Detect which cell encompasses the target text, then output its (x, y) center coordinate. 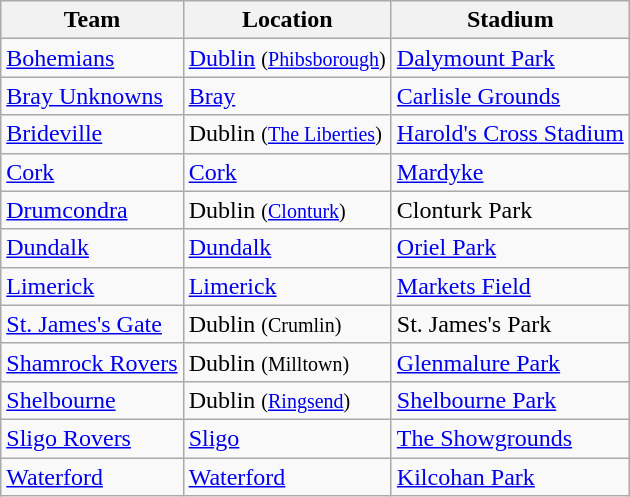
Dublin (Ringsend) (287, 400)
St. James's Park (510, 324)
Drumcondra (92, 210)
Sligo (287, 438)
The Showgrounds (510, 438)
Brideville (92, 134)
Markets Field (510, 286)
Team (92, 20)
Bohemians (92, 58)
Dalymount Park (510, 58)
Dublin (Crumlin) (287, 324)
Location (287, 20)
Shelbourne Park (510, 400)
Clonturk Park (510, 210)
Bray (287, 96)
Oriel Park (510, 248)
Mardyke (510, 172)
Dublin (Phibsborough) (287, 58)
Kilcohan Park (510, 477)
Dublin (Milltown) (287, 362)
Glenmalure Park (510, 362)
Shamrock Rovers (92, 362)
St. James's Gate (92, 324)
Sligo Rovers (92, 438)
Bray Unknowns (92, 96)
Harold's Cross Stadium (510, 134)
Shelbourne (92, 400)
Dublin (Clonturk) (287, 210)
Dublin (The Liberties) (287, 134)
Stadium (510, 20)
Carlisle Grounds (510, 96)
